For the text-containing cell, return its midpoint in [X, Y] coordinate format. 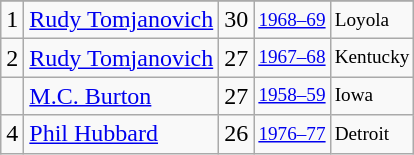
2 [12, 58]
1967–68 [292, 58]
Loyola [372, 20]
1 [12, 20]
1976–77 [292, 134]
Kentucky [372, 58]
M.C. Burton [122, 96]
Iowa [372, 96]
26 [236, 134]
30 [236, 20]
Detroit [372, 134]
4 [12, 134]
1968–69 [292, 20]
1958–59 [292, 96]
Phil Hubbard [122, 134]
